From the cell containing the given text, extract its center point as (X, Y) coordinate. 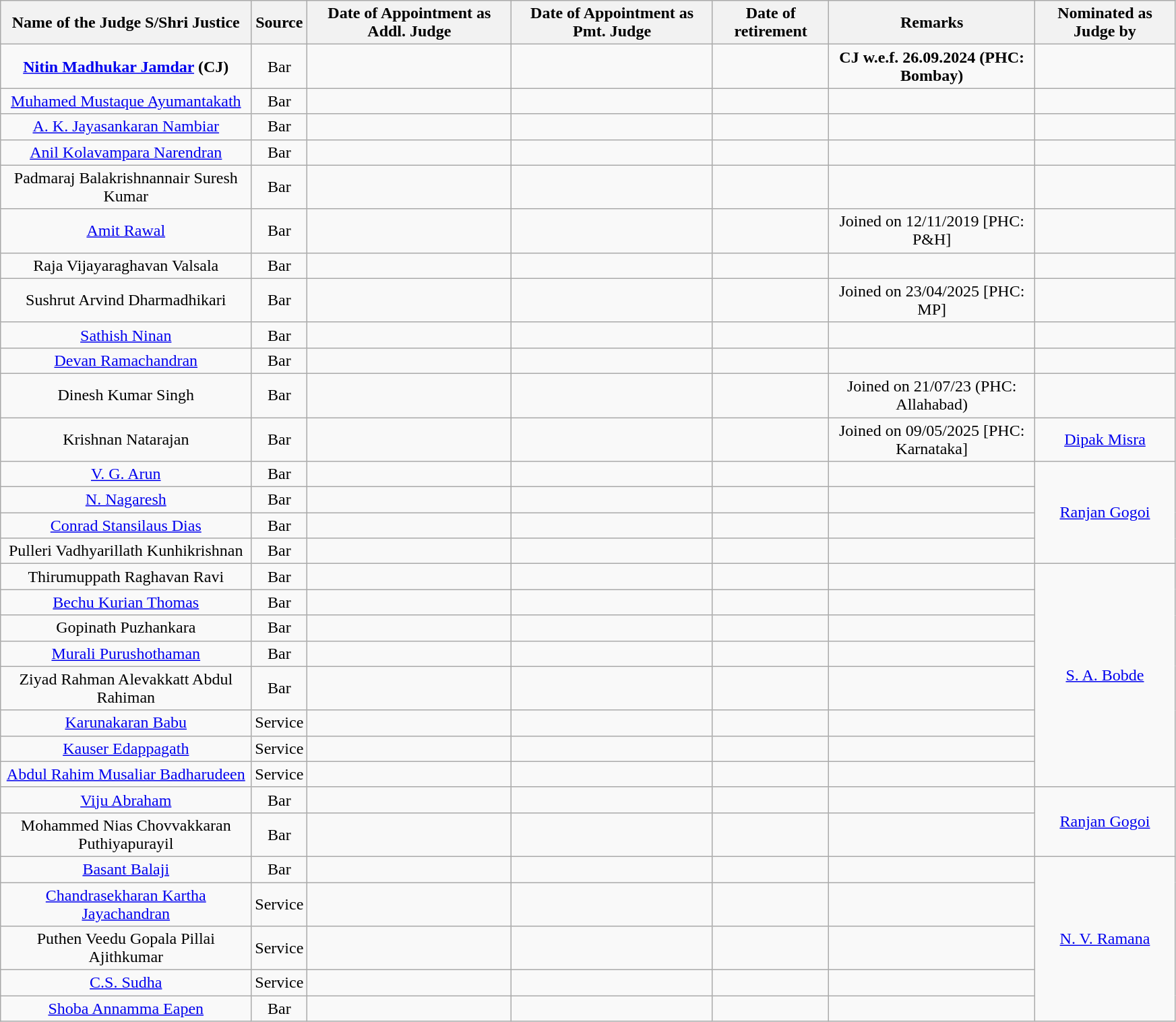
Remarks (931, 23)
N. V. Ramana (1105, 938)
Joined on 09/05/2025 [PHC: Karnataka] (931, 439)
Puthen Veedu Gopala Pillai Ajithkumar (126, 949)
Mohammed Nias Chovvakkaran Puthiyapurayil (126, 834)
Joined on 12/11/2019 [PHC: P&H] (931, 230)
V. G. Arun (126, 474)
Padmaraj Balakrishnannair Suresh Kumar (126, 187)
A. K. Jayasankaran Nambiar (126, 127)
Nitin Madhukar Jamdar (CJ) (126, 66)
Amit Rawal (126, 230)
C.S. Sudha (126, 983)
Murali Purushothaman (126, 653)
Dinesh Kumar Singh (126, 395)
Viju Abraham (126, 800)
Date of Appointment as Addl. Judge (410, 23)
Ziyad Rahman Alevakkatt Abdul Rahiman (126, 689)
Muhamed Mustaque Ayumantakath (126, 101)
Anil Kolavampara Narendran (126, 152)
Pulleri Vadhyarillath Kunhikrishnan (126, 551)
Gopinath Puzhankara (126, 628)
Thirumuppath Raghavan Ravi (126, 577)
Shoba Annamma Eapen (126, 1009)
Joined on 21/07/23 (PHC: Allahabad) (931, 395)
Basant Balaji (126, 869)
S. A. Bobde (1105, 676)
Abdul Rahim Musaliar Badharudeen (126, 774)
Raja Vijayaraghavan Valsala (126, 265)
Source (279, 23)
Name of the Judge S/Shri Justice (126, 23)
CJ w.e.f. 26.09.2024 (PHC: Bombay) (931, 66)
Devan Ramachandran (126, 360)
Joined on 23/04/2025 [PHC: MP] (931, 300)
Nominated as Judge by (1105, 23)
Dipak Misra (1105, 439)
Chandrasekharan Kartha Jayachandran (126, 904)
Sushrut Arvind Dharmadhikari (126, 300)
Date of Appointment as Pmt. Judge (612, 23)
Bechu Kurian Thomas (126, 602)
Krishnan Natarajan (126, 439)
Sathish Ninan (126, 335)
Kauser Edappagath (126, 748)
Date of retirement (771, 23)
N. Nagaresh (126, 500)
Conrad Stansilaus Dias (126, 525)
Karunakaran Babu (126, 723)
